Extract the (x, y) coordinate from the center of the cell holding the provided text.  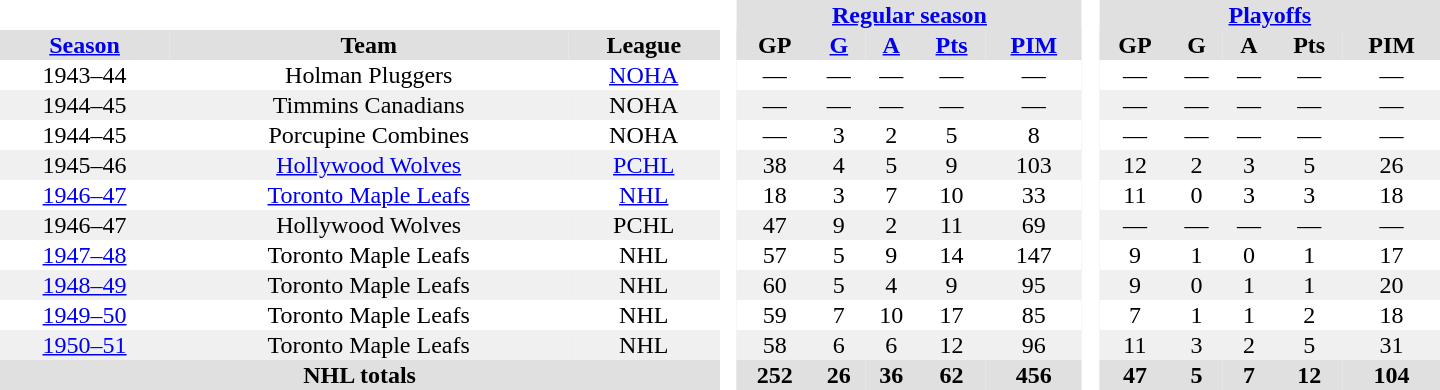
252 (775, 375)
20 (1392, 285)
1947–48 (84, 255)
League (644, 45)
Timmins Canadians (368, 105)
31 (1392, 345)
59 (775, 315)
36 (891, 375)
1943–44 (84, 75)
103 (1034, 165)
38 (775, 165)
95 (1034, 285)
1949–50 (84, 315)
33 (1034, 195)
8 (1034, 135)
60 (775, 285)
NHL totals (360, 375)
1950–51 (84, 345)
Regular season (910, 15)
14 (952, 255)
69 (1034, 225)
Team (368, 45)
62 (952, 375)
85 (1034, 315)
Holman Pluggers (368, 75)
1945–46 (84, 165)
58 (775, 345)
Playoffs (1270, 15)
104 (1392, 375)
147 (1034, 255)
1948–49 (84, 285)
96 (1034, 345)
Porcupine Combines (368, 135)
456 (1034, 375)
57 (775, 255)
Season (84, 45)
